Search for the cell housing the specified text and yield its (x, y) center coordinate. 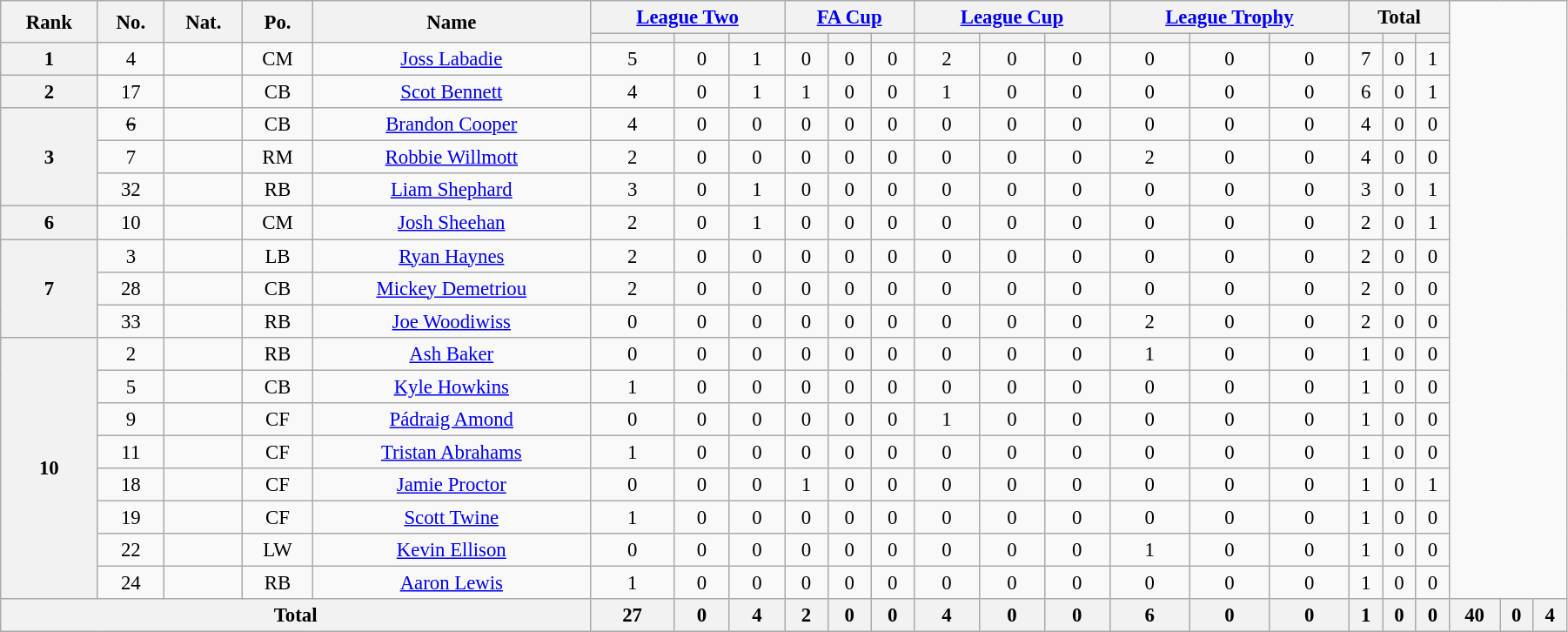
Name (451, 22)
Po. (278, 22)
Brandon Cooper (451, 124)
Aaron Lewis (451, 583)
Tristan Abrahams (451, 452)
24 (131, 583)
Mickey Demetriou (451, 288)
No. (131, 22)
Kyle Howkins (451, 387)
Scott Twine (451, 517)
Scot Bennett (451, 92)
Joss Labadie (451, 59)
Josh Sheehan (451, 223)
22 (131, 550)
32 (131, 191)
League Cup (1013, 17)
11 (131, 452)
Joe Woodiwiss (451, 321)
LB (278, 256)
Kevin Ellison (451, 550)
40 (1474, 615)
Ash Baker (451, 353)
Pádraig Amond (451, 420)
Jamie Proctor (451, 485)
19 (131, 517)
17 (131, 92)
FA Cup (849, 17)
27 (632, 615)
RM (278, 158)
Rank (49, 22)
Liam Shephard (451, 191)
Ryan Haynes (451, 256)
League Two (687, 17)
18 (131, 485)
9 (131, 420)
33 (131, 321)
LW (278, 550)
Robbie Willmott (451, 158)
League Trophy (1229, 17)
28 (131, 288)
Nat. (204, 22)
